Pinpoint the cell where the given text exists, returning its (X, Y) midpoint coordinate. 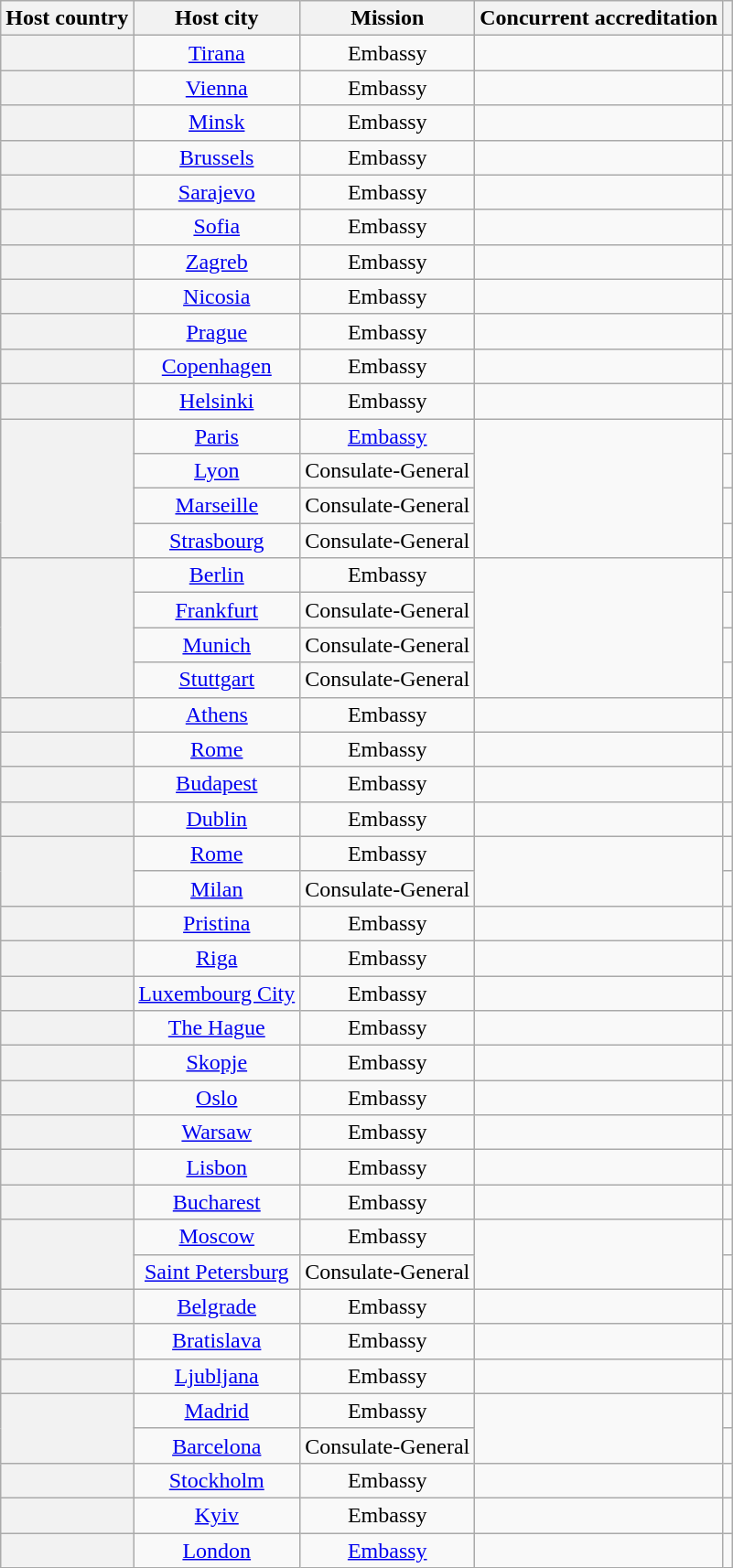
Kyiv (217, 1515)
Nicosia (217, 296)
Sarajevo (217, 192)
Vienna (217, 88)
Pristina (217, 923)
Milan (217, 888)
Lyon (217, 471)
Lisbon (217, 1167)
Sofia (217, 227)
Mission (388, 18)
Prague (217, 331)
Concurrent accreditation (598, 18)
Saint Petersburg (217, 1272)
Barcelona (217, 1445)
Copenhagen (217, 366)
Madrid (217, 1411)
Minsk (217, 123)
Munich (217, 645)
Bratislava (217, 1341)
Oslo (217, 1098)
Marseille (217, 506)
Paris (217, 436)
Budapest (217, 784)
Athens (217, 714)
Host city (217, 18)
Warsaw (217, 1133)
Skopje (217, 1063)
Berlin (217, 575)
Stockholm (217, 1480)
Strasbourg (217, 541)
Tirana (217, 53)
Luxembourg City (217, 993)
Moscow (217, 1237)
Belgrade (217, 1306)
Dublin (217, 819)
Ljubljana (217, 1376)
Bucharest (217, 1202)
Zagreb (217, 262)
Host country (68, 18)
Brussels (217, 157)
Stuttgart (217, 680)
The Hague (217, 1028)
London (217, 1551)
Riga (217, 958)
Frankfurt (217, 610)
Helsinki (217, 401)
